From the cell containing the given text, extract its center point as (X, Y) coordinate. 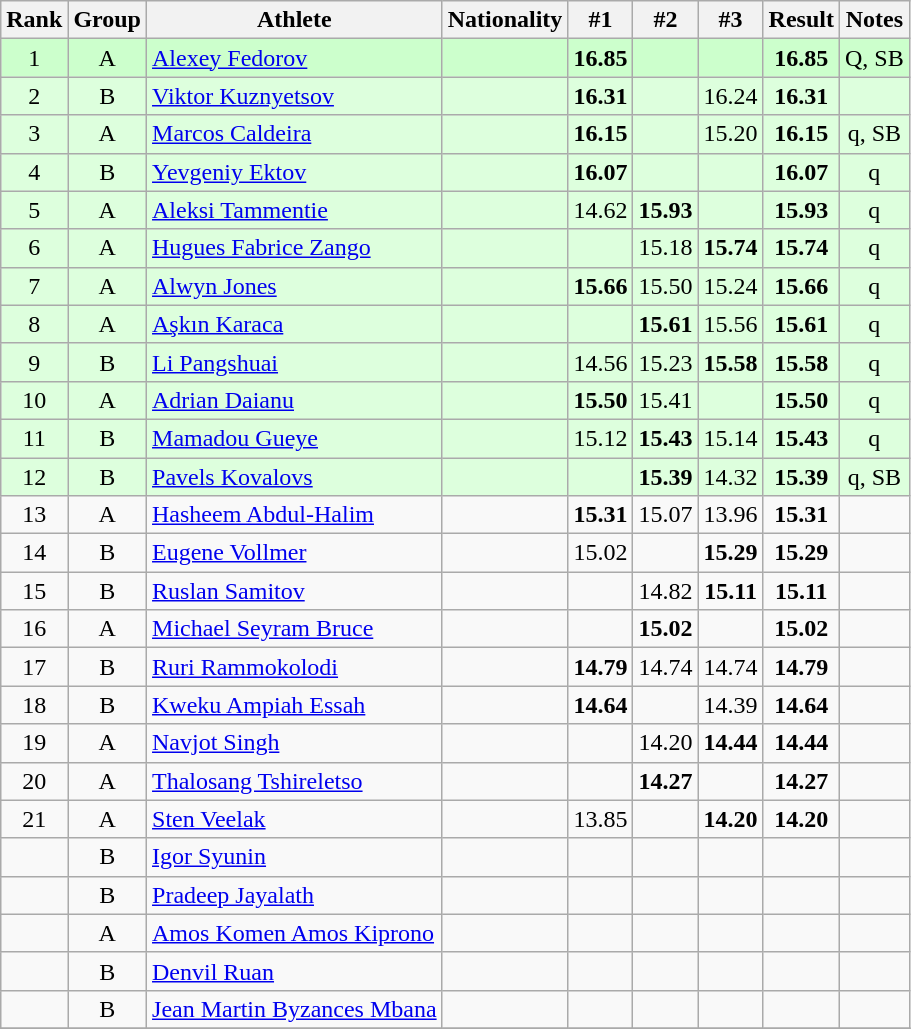
11 (34, 438)
20 (34, 781)
15.07 (666, 515)
15.23 (666, 362)
Q, SB (874, 58)
7 (34, 286)
Eugene Vollmer (295, 553)
Hasheem Abdul-Halim (295, 515)
2 (34, 96)
14.56 (600, 362)
Sten Veelak (295, 819)
6 (34, 248)
5 (34, 210)
15.18 (666, 248)
8 (34, 324)
15 (34, 591)
Athlete (295, 20)
Rank (34, 20)
Aşkın Karaca (295, 324)
Adrian Daianu (295, 400)
12 (34, 477)
Kweku Ampiah Essah (295, 705)
Marcos Caldeira (295, 134)
16.24 (730, 96)
15.24 (730, 286)
Alwyn Jones (295, 286)
13.96 (730, 515)
16 (34, 629)
Group (108, 20)
Notes (874, 20)
Nationality (505, 20)
10 (34, 400)
Pradeep Jayalath (295, 895)
Alexey Fedorov (295, 58)
#2 (666, 20)
3 (34, 134)
#3 (730, 20)
#1 (600, 20)
Viktor Kuznyetsov (295, 96)
4 (34, 172)
13.85 (600, 819)
15.14 (730, 438)
15.56 (730, 324)
15.41 (666, 400)
Jean Martin Byzances Mbana (295, 1009)
Yevgeniy Ektov (295, 172)
19 (34, 743)
18 (34, 705)
14.32 (730, 477)
21 (34, 819)
Amos Komen Amos Kiprono (295, 933)
14.62 (600, 210)
Hugues Fabrice Zango (295, 248)
Pavels Kovalovs (295, 477)
9 (34, 362)
15.20 (730, 134)
Ruslan Samitov (295, 591)
14.82 (666, 591)
Michael Seyram Bruce (295, 629)
15.12 (600, 438)
Mamadou Gueye (295, 438)
1 (34, 58)
Ruri Rammokolodi (295, 667)
Denvil Ruan (295, 971)
17 (34, 667)
Thalosang Tshireletso (295, 781)
Aleksi Tammentie (295, 210)
14 (34, 553)
Result (801, 20)
14.39 (730, 705)
Navjot Singh (295, 743)
Igor Syunin (295, 857)
Li Pangshuai (295, 362)
13 (34, 515)
